Identify which cell holds the provided text, then report its [X, Y] central coordinate. 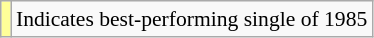
Indicates best-performing single of 1985 [192, 19]
